Search for the cell housing the specified text and yield its (x, y) center coordinate. 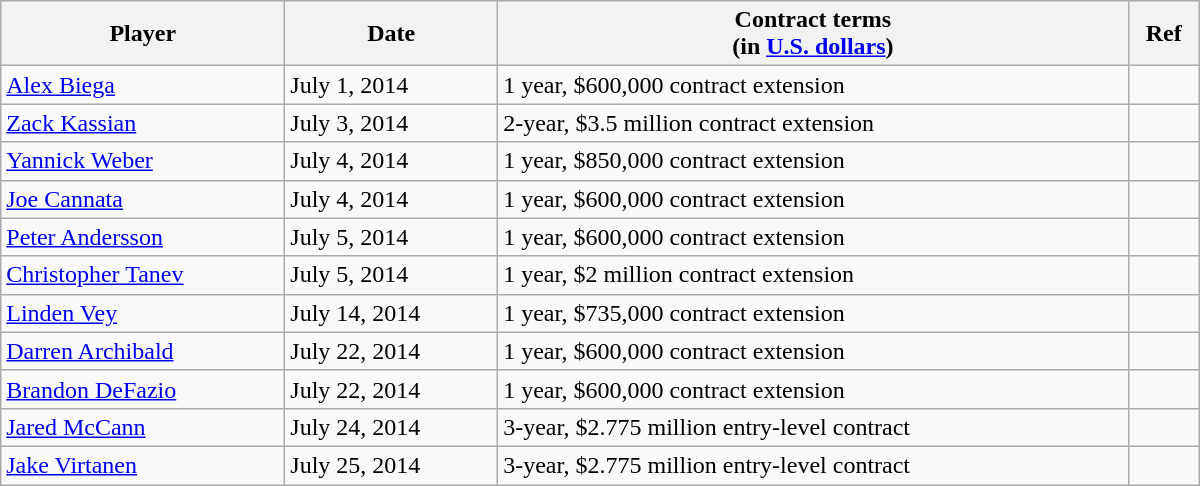
Brandon DeFazio (143, 389)
Peter Andersson (143, 237)
Contract terms(in U.S. dollars) (814, 34)
Jake Virtanen (143, 465)
Jared McCann (143, 427)
1 year, $735,000 contract extension (814, 313)
Date (392, 34)
July 24, 2014 (392, 427)
Christopher Tanev (143, 275)
Joe Cannata (143, 199)
July 1, 2014 (392, 85)
1 year, $850,000 contract extension (814, 161)
2-year, $3.5 million contract extension (814, 123)
Darren Archibald (143, 351)
Zack Kassian (143, 123)
Linden Vey (143, 313)
July 14, 2014 (392, 313)
Player (143, 34)
July 3, 2014 (392, 123)
1 year, $2 million contract extension (814, 275)
Alex Biega (143, 85)
Yannick Weber (143, 161)
Ref (1164, 34)
July 25, 2014 (392, 465)
